Determine the (X, Y) coordinate at the center of the cell enclosing the given text.  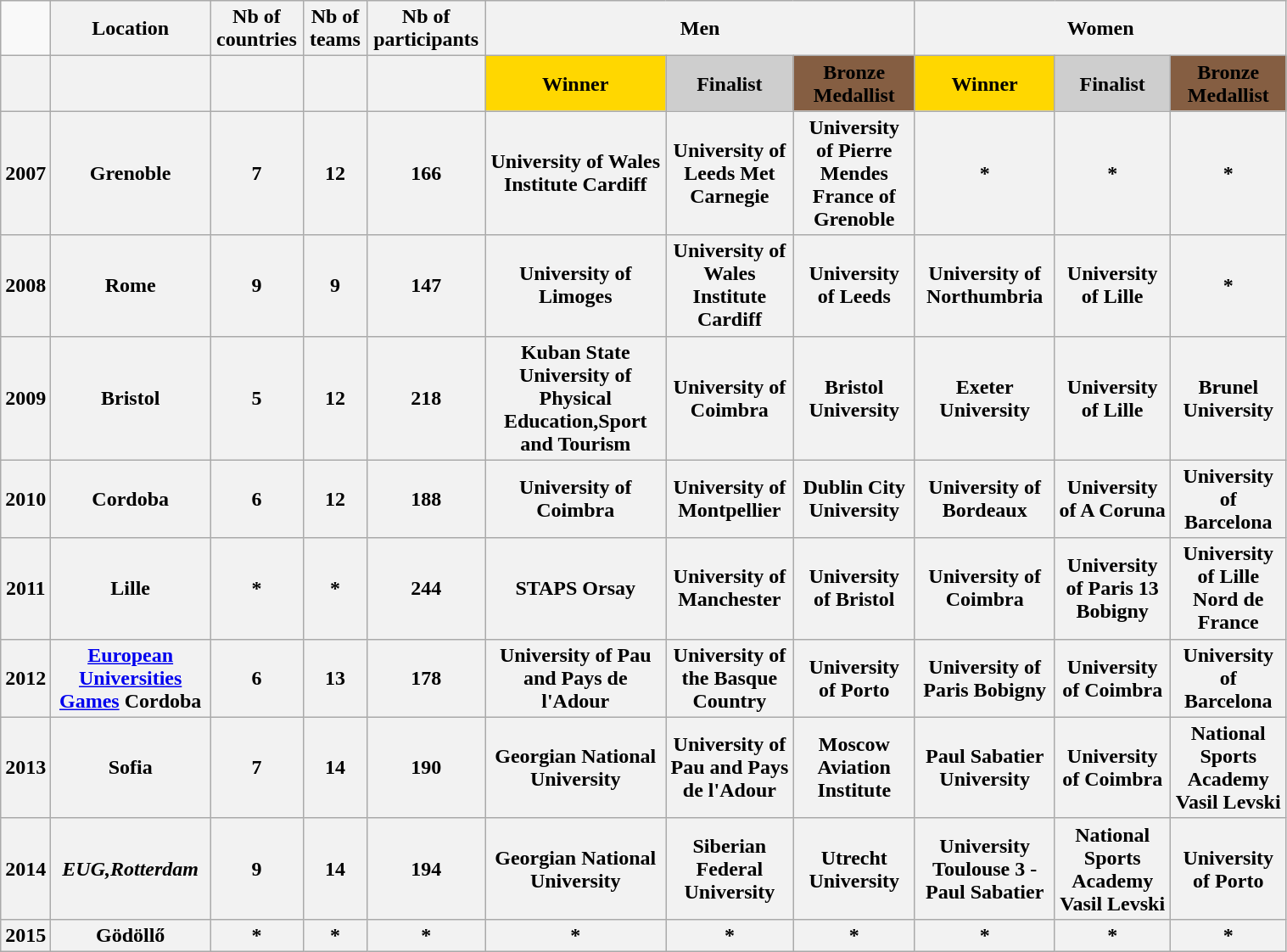
University of Bristol (853, 589)
Bristol University (853, 398)
University of Northumbria (984, 285)
13 (334, 678)
Brunel University (1228, 398)
Bristol (131, 398)
Gödöllő (131, 935)
2014 (25, 869)
194 (426, 869)
Kuban State University of Physical Education,Sport and Tourism (575, 398)
218 (426, 398)
Grenoble (131, 173)
University of Manchester (730, 589)
University of Paris 13 Bobigny (1113, 589)
University of Montpellier (730, 499)
University Toulouse 3 - Paul Sabatier (984, 869)
188 (426, 499)
Location (131, 29)
University of Bordeaux (984, 499)
Nb of countries (257, 29)
Siberian Federal University (730, 869)
Dublin City University (853, 499)
2007 (25, 173)
Sofia (131, 767)
Moscow Aviation Institute (853, 767)
Paul Sabatier University (984, 767)
244 (426, 589)
European Universities Games Cordoba (131, 678)
Exeter University (984, 398)
2009 (25, 398)
University of Lille Nord de France (1228, 589)
University of Leeds (853, 285)
EUG,Rotterdam (131, 869)
University of Pierre Mendes France of Grenoble (853, 173)
2010 (25, 499)
University of Leeds Met Carnegie (730, 173)
166 (426, 173)
2015 (25, 935)
190 (426, 767)
Nb of participants (426, 29)
University of the Basque Country (730, 678)
Rome (131, 285)
STAPS Orsay (575, 589)
University of A Coruna (1113, 499)
Women (1100, 29)
Men (701, 29)
Utrecht University (853, 869)
2008 (25, 285)
Cordoba (131, 499)
2011 (25, 589)
178 (426, 678)
5 (257, 398)
Lille (131, 589)
2012 (25, 678)
2013 (25, 767)
Nb of teams (334, 29)
University of Limoges (575, 285)
University of Paris Bobigny (984, 678)
147 (426, 285)
